From the cell containing the given text, extract its center point as [X, Y] coordinate. 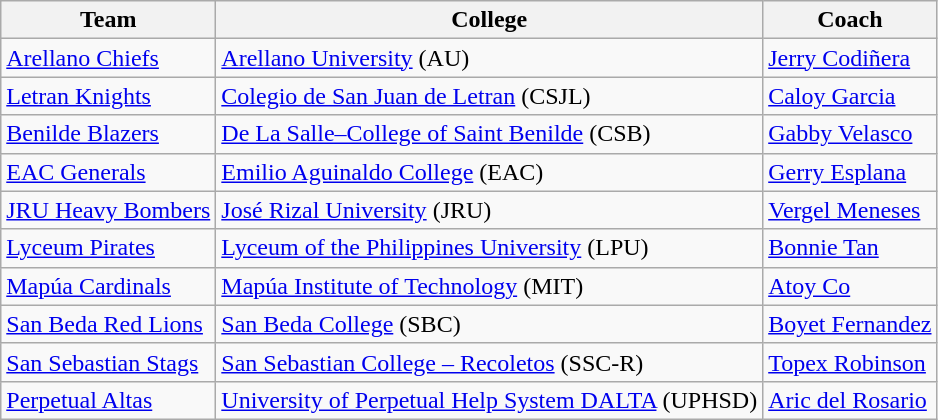
Arellano Chiefs [108, 58]
University of Perpetual Help System DALTA (UPHSD) [490, 400]
Lyceum of the Philippines University (LPU) [490, 248]
Benilde Blazers [108, 134]
Vergel Meneses [850, 210]
Atoy Co [850, 286]
Perpetual Altas [108, 400]
José Rizal University (JRU) [490, 210]
San Beda College (SBC) [490, 324]
Lyceum Pirates [108, 248]
Bonnie Tan [850, 248]
Mapúa Cardinals [108, 286]
Letran Knights [108, 96]
Coach [850, 20]
Emilio Aguinaldo College (EAC) [490, 172]
JRU Heavy Bombers [108, 210]
De La Salle–College of Saint Benilde (CSB) [490, 134]
Gerry Esplana [850, 172]
Colegio de San Juan de Letran (CSJL) [490, 96]
Jerry Codiñera [850, 58]
Aric del Rosario [850, 400]
San Sebastian College – Recoletos (SSC-R) [490, 362]
Team [108, 20]
San Beda Red Lions [108, 324]
EAC Generals [108, 172]
College [490, 20]
Boyet Fernandez [850, 324]
Mapúa Institute of Technology (MIT) [490, 286]
San Sebastian Stags [108, 362]
Gabby Velasco [850, 134]
Topex Robinson [850, 362]
Caloy Garcia [850, 96]
Arellano University (AU) [490, 58]
